Output the (X, Y) coordinate of the center of the cell containing the given text.  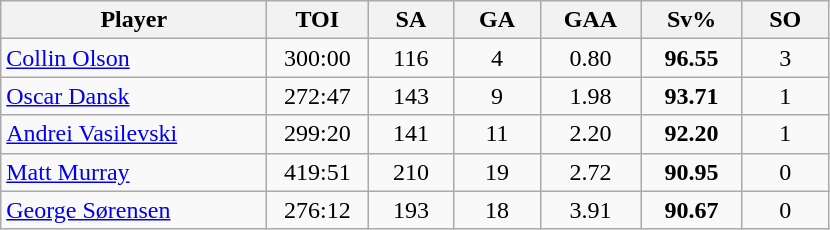
90.95 (692, 172)
193 (411, 210)
141 (411, 134)
143 (411, 96)
90.67 (692, 210)
2.20 (590, 134)
Player (134, 20)
2.72 (590, 172)
9 (497, 96)
419:51 (318, 172)
Collin Olson (134, 58)
1.98 (590, 96)
TOI (318, 20)
92.20 (692, 134)
4 (497, 58)
GAA (590, 20)
0.80 (590, 58)
93.71 (692, 96)
Andrei Vasilevski (134, 134)
Oscar Dansk (134, 96)
3.91 (590, 210)
19 (497, 172)
Matt Murray (134, 172)
96.55 (692, 58)
299:20 (318, 134)
Sv% (692, 20)
18 (497, 210)
GA (497, 20)
276:12 (318, 210)
11 (497, 134)
116 (411, 58)
272:47 (318, 96)
SO (785, 20)
300:00 (318, 58)
3 (785, 58)
George Sørensen (134, 210)
210 (411, 172)
SA (411, 20)
